Identify which cell holds the provided text, then report its [X, Y] central coordinate. 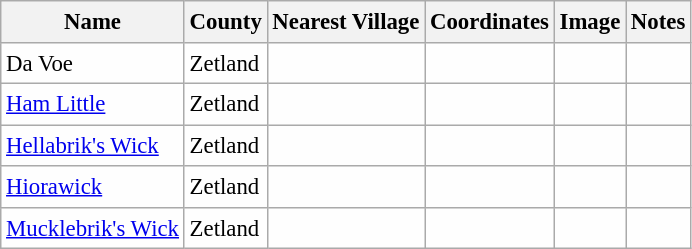
Hiorawick [93, 186]
Image [590, 22]
Coordinates [490, 22]
Hellabrik's Wick [93, 146]
Nearest Village [346, 22]
Da Voe [93, 62]
Ham Little [93, 104]
Name [93, 22]
Mucklebrik's Wick [93, 228]
County [226, 22]
Notes [658, 22]
